From the cell containing the given text, extract its center point as [X, Y] coordinate. 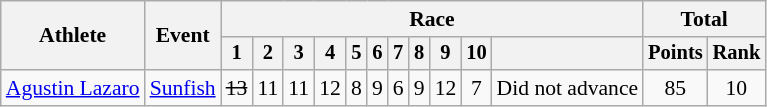
Total [704, 19]
Rank [737, 54]
1 [237, 54]
85 [675, 88]
Athlete [73, 36]
Points [675, 54]
Did not advance [568, 88]
4 [330, 54]
3 [298, 54]
Event [183, 36]
Sunfish [183, 88]
13 [237, 88]
Race [432, 19]
2 [268, 54]
Agustin Lazaro [73, 88]
5 [356, 54]
